Pinpoint the cell where the given text exists, returning its (x, y) midpoint coordinate. 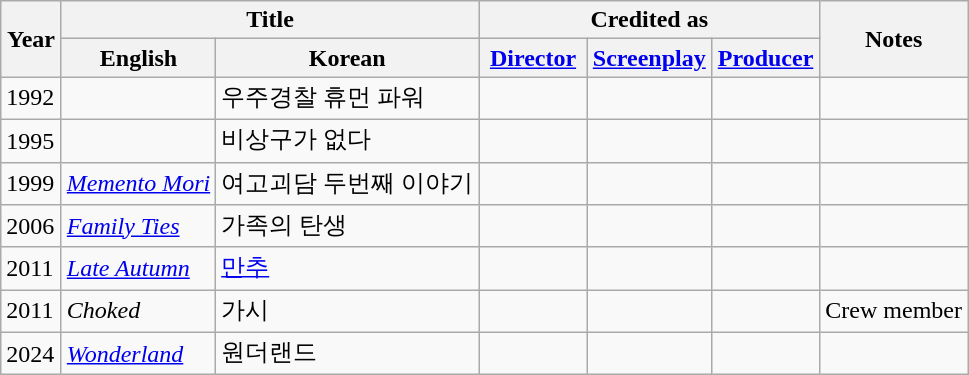
Late Autumn (138, 268)
Family Ties (138, 226)
Screenplay (649, 58)
Memento Mori (138, 184)
1995 (32, 140)
Year (32, 39)
비상구가 없다 (348, 140)
여고괴담 두번째 이야기 (348, 184)
가시 (348, 312)
우주경찰 휴먼 파워 (348, 98)
Notes (894, 39)
Director (534, 58)
Title (270, 20)
가족의 탄생 (348, 226)
Crew member (894, 312)
English (138, 58)
Credited as (650, 20)
1992 (32, 98)
Korean (348, 58)
Producer (766, 58)
Wonderland (138, 354)
2006 (32, 226)
2024 (32, 354)
만추 (348, 268)
원더랜드 (348, 354)
1999 (32, 184)
Choked (138, 312)
